Capture the cell that displays the provided text and extract its (X, Y) central coordinate. 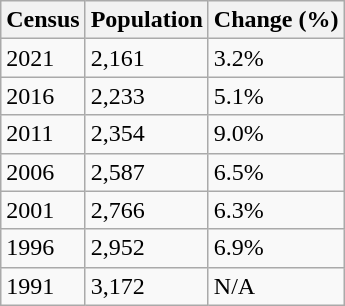
5.1% (276, 96)
2011 (43, 134)
1996 (43, 248)
2,587 (146, 172)
6.3% (276, 210)
2,354 (146, 134)
2001 (43, 210)
2,161 (146, 58)
2016 (43, 96)
2006 (43, 172)
2,766 (146, 210)
N/A (276, 286)
2021 (43, 58)
Change (%) (276, 20)
Population (146, 20)
Census (43, 20)
2,952 (146, 248)
2,233 (146, 96)
9.0% (276, 134)
6.5% (276, 172)
6.9% (276, 248)
3,172 (146, 286)
3.2% (276, 58)
1991 (43, 286)
